Return the [X, Y] coordinate for the center point of the cell that contains the specified text.  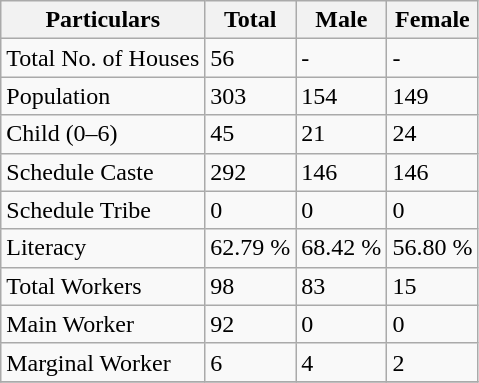
21 [342, 134]
Schedule Tribe [103, 210]
Total [250, 20]
15 [432, 286]
Population [103, 96]
149 [432, 96]
Particulars [103, 20]
45 [250, 134]
83 [342, 286]
Child (0–6) [103, 134]
Female [432, 20]
303 [250, 96]
56 [250, 58]
Marginal Worker [103, 362]
Main Worker [103, 324]
98 [250, 286]
Male [342, 20]
56.80 % [432, 248]
62.79 % [250, 248]
Total Workers [103, 286]
24 [432, 134]
292 [250, 172]
92 [250, 324]
154 [342, 96]
Schedule Caste [103, 172]
4 [342, 362]
68.42 % [342, 248]
Total No. of Houses [103, 58]
2 [432, 362]
6 [250, 362]
Literacy [103, 248]
